Find where the given text appears and provide that cell's center as (x, y) coordinate. 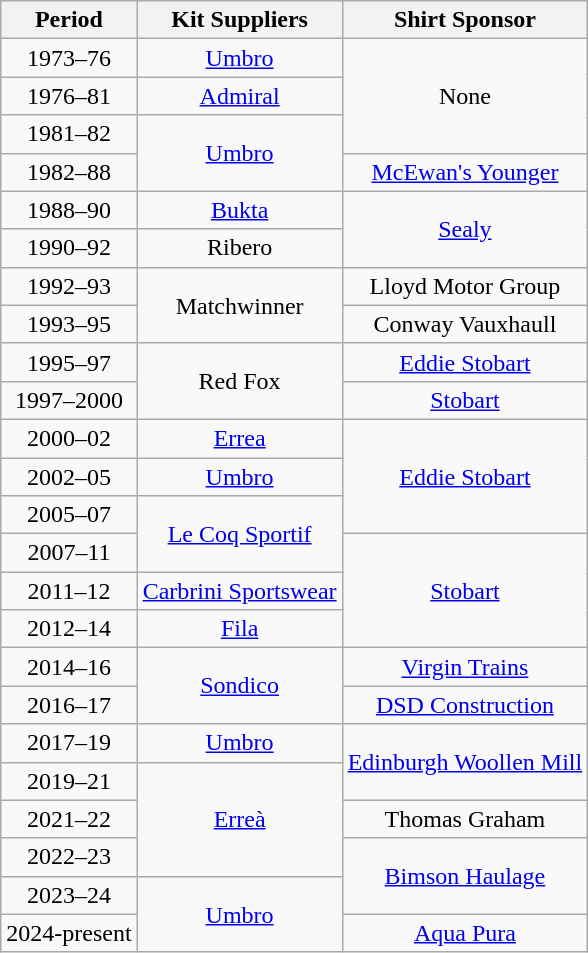
2014–16 (69, 667)
Erreà (240, 819)
2019–21 (69, 781)
McEwan's Younger (465, 172)
Edinburgh Woollen Mill (465, 762)
2023–24 (69, 895)
Sondico (240, 686)
Admiral (240, 96)
2000–02 (69, 438)
2022–23 (69, 857)
1992–93 (69, 286)
Shirt Sponsor (465, 20)
Virgin Trains (465, 667)
1990–92 (69, 248)
1995–97 (69, 362)
Period (69, 20)
Le Coq Sportif (240, 534)
2002–05 (69, 477)
Bimson Haulage (465, 876)
Fila (240, 629)
2011–12 (69, 591)
2012–14 (69, 629)
Kit Suppliers (240, 20)
2007–11 (69, 553)
1993–95 (69, 324)
Thomas Graham (465, 819)
Conway Vauxhaull (465, 324)
2021–22 (69, 819)
2017–19 (69, 743)
None (465, 96)
Aqua Pura (465, 933)
Bukta (240, 210)
Matchwinner (240, 305)
DSD Construction (465, 705)
2016–17 (69, 705)
2005–07 (69, 515)
Lloyd Motor Group (465, 286)
Sealy (465, 229)
Errea (240, 438)
1988–90 (69, 210)
1981–82 (69, 134)
Carbrini Sportswear (240, 591)
1997–2000 (69, 400)
1976–81 (69, 96)
1982–88 (69, 172)
Red Fox (240, 381)
1973–76 (69, 58)
Ribero (240, 248)
2024-present (69, 933)
